Scan for the cell matching the given text and deliver its (X, Y) coordinate at center. 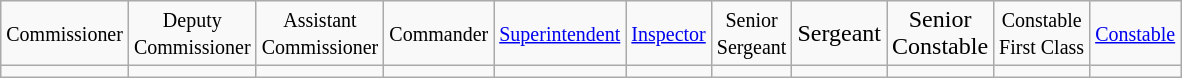
SeniorConstable (940, 34)
Assistant Commissioner (320, 34)
Inspector (668, 34)
Sergeant (840, 34)
Commissioner (65, 34)
Constable First Class (1042, 34)
Deputy Commissioner (192, 34)
Constable (1136, 34)
SeniorSergeant (752, 34)
Superintendent (560, 34)
Commander (439, 34)
